Determine the [X, Y] coordinate at the center of the cell enclosing the given text.  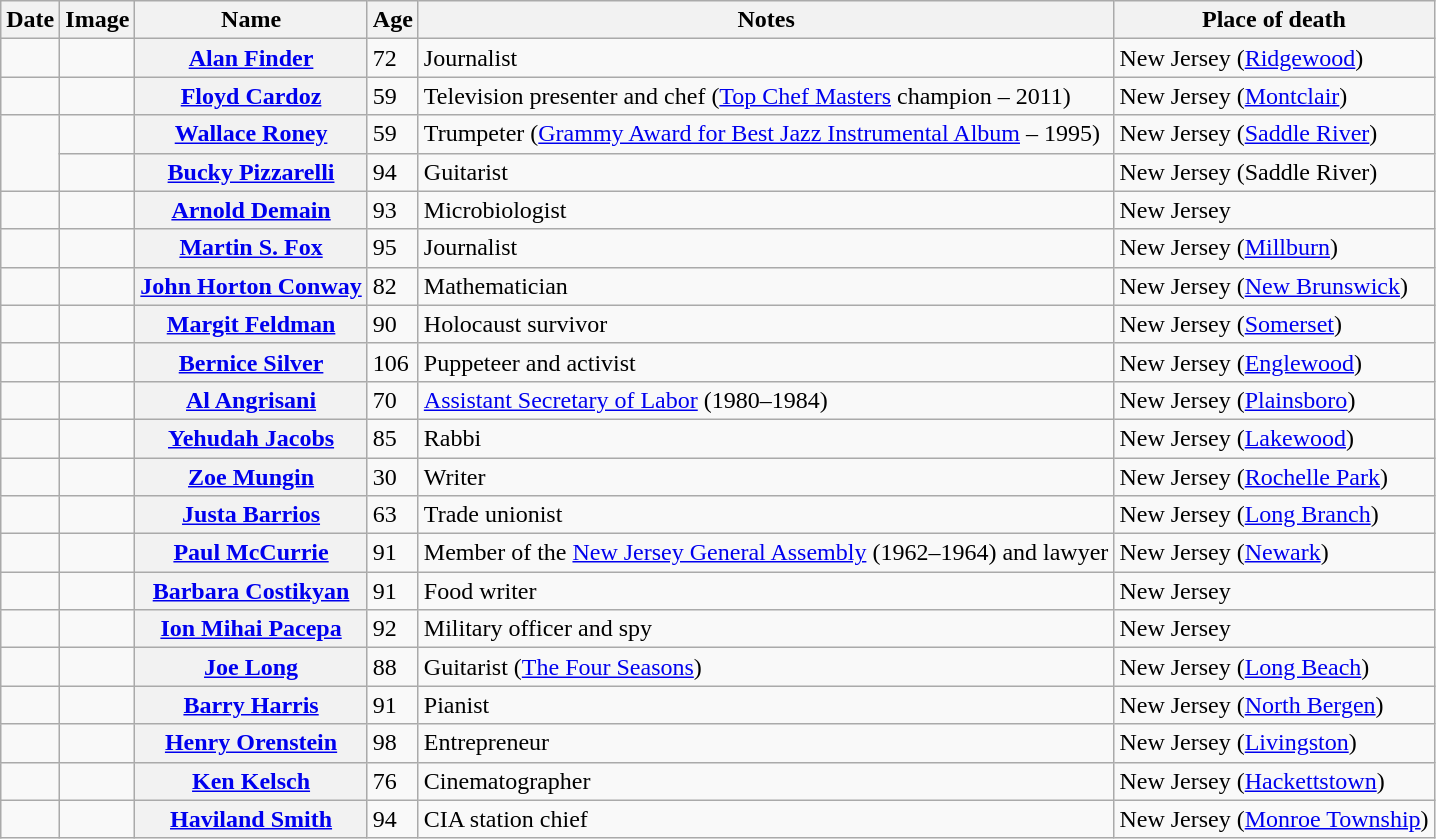
Image [98, 20]
63 [392, 515]
Name [251, 20]
New Jersey (Englewood) [1274, 362]
New Jersey (North Bergen) [1274, 705]
CIA station chief [766, 819]
Date [30, 20]
Bernice Silver [251, 362]
New Jersey (Ridgewood) [1274, 58]
Television presenter and chef (Top Chef Masters champion – 2011) [766, 96]
98 [392, 743]
Martin S. Fox [251, 248]
70 [392, 400]
Place of death [1274, 20]
Puppeteer and activist [766, 362]
New Jersey (Long Branch) [1274, 515]
82 [392, 286]
New Jersey (Lakewood) [1274, 438]
92 [392, 629]
Entrepreneur [766, 743]
Rabbi [766, 438]
New Jersey (Newark) [1274, 553]
Justa Barrios [251, 515]
Guitarist (The Four Seasons) [766, 667]
Bucky Pizzarelli [251, 172]
90 [392, 324]
New Jersey (Plainsboro) [1274, 400]
Barbara Costikyan [251, 591]
Ken Kelsch [251, 781]
New Jersey (Somerset) [1274, 324]
88 [392, 667]
Arnold Demain [251, 210]
Haviland Smith [251, 819]
Notes [766, 20]
Floyd Cardoz [251, 96]
Member of the New Jersey General Assembly (1962–1964) and lawyer [766, 553]
Ion Mihai Pacepa [251, 629]
Mathematician [766, 286]
72 [392, 58]
New Jersey (Montclair) [1274, 96]
Guitarist [766, 172]
Alan Finder [251, 58]
Wallace Roney [251, 134]
Writer [766, 477]
Margit Feldman [251, 324]
95 [392, 248]
New Jersey (Hackettstown) [1274, 781]
New Jersey (Monroe Township) [1274, 819]
93 [392, 210]
Trade unionist [766, 515]
76 [392, 781]
John Horton Conway [251, 286]
Food writer [766, 591]
Joe Long [251, 667]
New Jersey (Millburn) [1274, 248]
Assistant Secretary of Labor (1980–1984) [766, 400]
Age [392, 20]
106 [392, 362]
Al Angrisani [251, 400]
30 [392, 477]
Barry Harris [251, 705]
Cinematographer [766, 781]
Zoe Mungin [251, 477]
Henry Orenstein [251, 743]
85 [392, 438]
New Jersey (Livingston) [1274, 743]
New Jersey (Long Beach) [1274, 667]
Paul McCurrie [251, 553]
Pianist [766, 705]
New Jersey (New Brunswick) [1274, 286]
Holocaust survivor [766, 324]
Microbiologist [766, 210]
Trumpeter (Grammy Award for Best Jazz Instrumental Album – 1995) [766, 134]
Military officer and spy [766, 629]
Yehudah Jacobs [251, 438]
New Jersey (Rochelle Park) [1274, 477]
